Locate the cell with the specified text and output its (x, y) center coordinate. 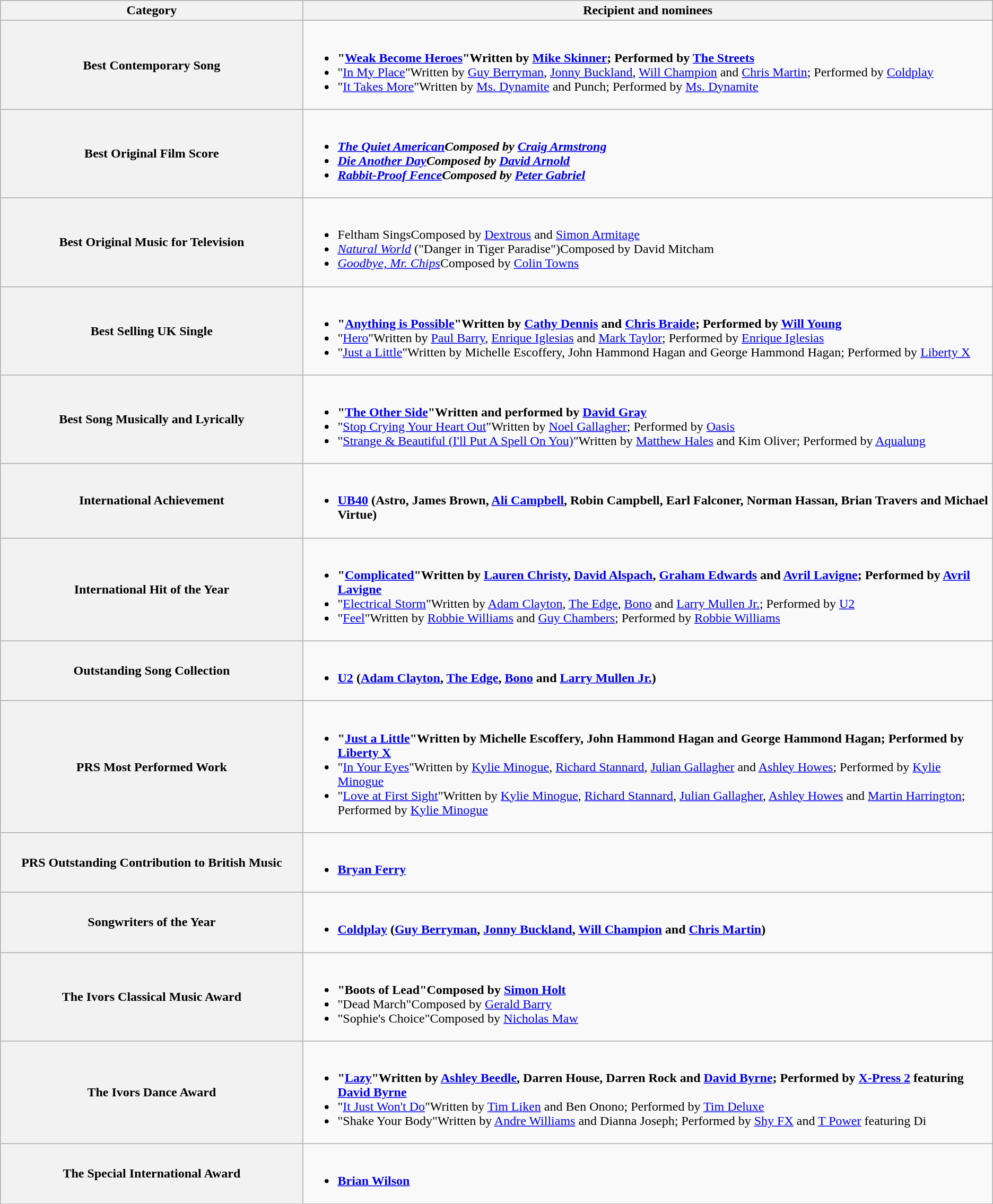
Best Contemporary Song (152, 65)
The Special International Award (152, 1174)
Songwriters of the Year (152, 922)
Outstanding Song Collection (152, 670)
Brian Wilson (648, 1174)
The Ivors Dance Award (152, 1093)
UB40 (Astro, James Brown, Ali Campbell, Robin Campbell, Earl Falconer, Norman Hassan, Brian Travers and Michael Virtue) (648, 501)
Category (152, 11)
Coldplay (Guy Berryman, Jonny Buckland, Will Champion and Chris Martin) (648, 922)
International Achievement (152, 501)
"Boots of Lead"Composed by Simon Holt"Dead March"Composed by Gerald Barry"Sophie's Choice"Composed by Nicholas Maw (648, 997)
International Hit of the Year (152, 589)
Best Selling UK Single (152, 331)
Recipient and nominees (648, 11)
Best Original Music for Television (152, 242)
The Ivors Classical Music Award (152, 997)
PRS Most Performed Work (152, 766)
Bryan Ferry (648, 862)
Best Original Film Score (152, 154)
PRS Outstanding Contribution to British Music (152, 862)
The Quiet AmericanComposed by Craig ArmstrongDie Another DayComposed by David ArnoldRabbit-Proof FenceComposed by Peter Gabriel (648, 154)
U2 (Adam Clayton, The Edge, Bono and Larry Mullen Jr.) (648, 670)
Best Song Musically and Lyrically (152, 419)
